Output the (X, Y) coordinate of the center of the cell containing the given text.  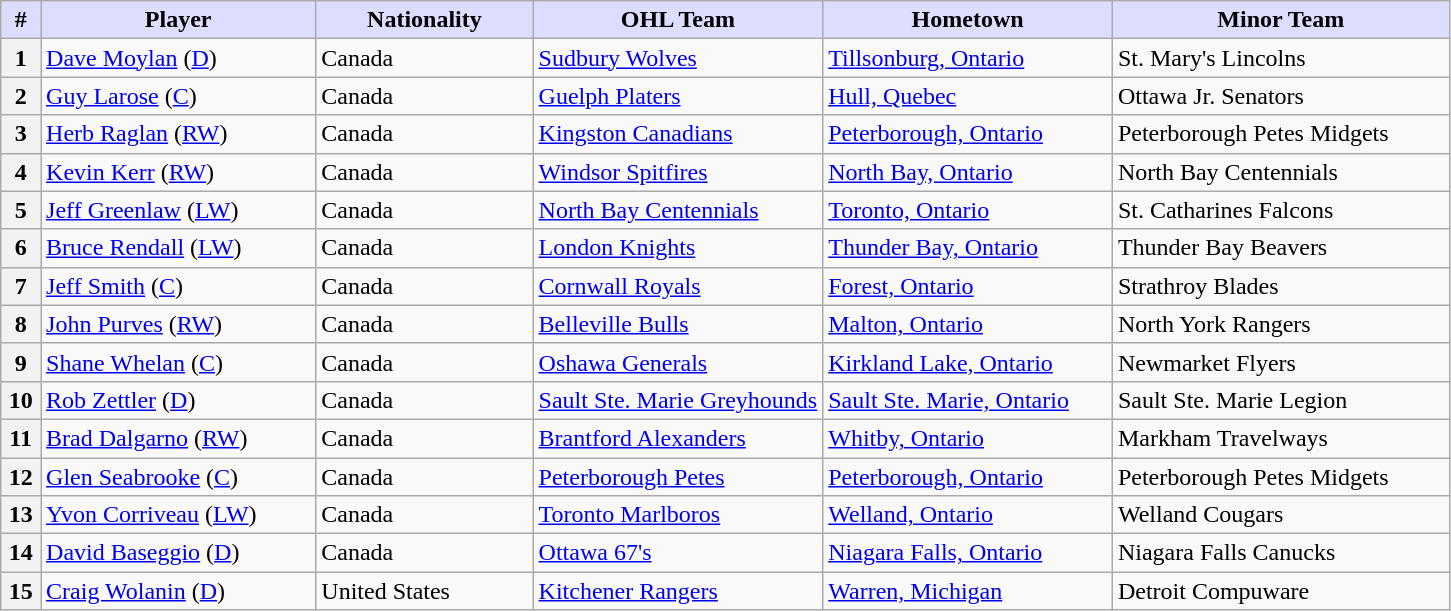
Strathroy Blades (1280, 286)
Nationality (424, 20)
3 (21, 134)
Yvon Corriveau (LW) (178, 515)
Sudbury Wolves (678, 58)
Welland, Ontario (968, 515)
Niagara Falls Canucks (1280, 553)
Sault Ste. Marie Greyhounds (678, 400)
6 (21, 248)
Shane Whelan (C) (178, 362)
Brad Dalgarno (RW) (178, 438)
Belleville Bulls (678, 324)
15 (21, 591)
Peterborough Petes (678, 477)
# (21, 20)
Kevin Kerr (RW) (178, 172)
Warren, Michigan (968, 591)
Forest, Ontario (968, 286)
Welland Cougars (1280, 515)
Hometown (968, 20)
Thunder Bay Beavers (1280, 248)
Guelph Platers (678, 96)
Dave Moylan (D) (178, 58)
8 (21, 324)
7 (21, 286)
Cornwall Royals (678, 286)
Jeff Greenlaw (LW) (178, 210)
Whitby, Ontario (968, 438)
Malton, Ontario (968, 324)
Sault Ste. Marie Legion (1280, 400)
Craig Wolanin (D) (178, 591)
Minor Team (1280, 20)
Herb Raglan (RW) (178, 134)
Detroit Compuware (1280, 591)
Glen Seabrooke (C) (178, 477)
Bruce Rendall (LW) (178, 248)
Hull, Quebec (968, 96)
United States (424, 591)
Oshawa Generals (678, 362)
David Baseggio (D) (178, 553)
4 (21, 172)
St. Catharines Falcons (1280, 210)
Jeff Smith (C) (178, 286)
St. Mary's Lincolns (1280, 58)
Newmarket Flyers (1280, 362)
John Purves (RW) (178, 324)
Ottawa Jr. Senators (1280, 96)
12 (21, 477)
9 (21, 362)
10 (21, 400)
Player (178, 20)
Toronto Marlboros (678, 515)
OHL Team (678, 20)
Windsor Spitfires (678, 172)
Toronto, Ontario (968, 210)
Tillsonburg, Ontario (968, 58)
North York Rangers (1280, 324)
14 (21, 553)
1 (21, 58)
North Bay, Ontario (968, 172)
Niagara Falls, Ontario (968, 553)
Markham Travelways (1280, 438)
13 (21, 515)
2 (21, 96)
5 (21, 210)
Kingston Canadians (678, 134)
Kitchener Rangers (678, 591)
London Knights (678, 248)
11 (21, 438)
Guy Larose (C) (178, 96)
Brantford Alexanders (678, 438)
Kirkland Lake, Ontario (968, 362)
Rob Zettler (D) (178, 400)
Ottawa 67's (678, 553)
Sault Ste. Marie, Ontario (968, 400)
Thunder Bay, Ontario (968, 248)
